Scan for the cell matching the given text and deliver its [X, Y] coordinate at center. 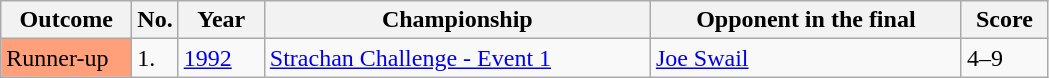
Runner-up [66, 58]
4–9 [1004, 58]
Year [221, 20]
Joe Swail [806, 58]
No. [155, 20]
Score [1004, 20]
Opponent in the final [806, 20]
1. [155, 58]
1992 [221, 58]
Outcome [66, 20]
Strachan Challenge - Event 1 [457, 58]
Championship [457, 20]
